Identify which cell holds the provided text, then report its [x, y] central coordinate. 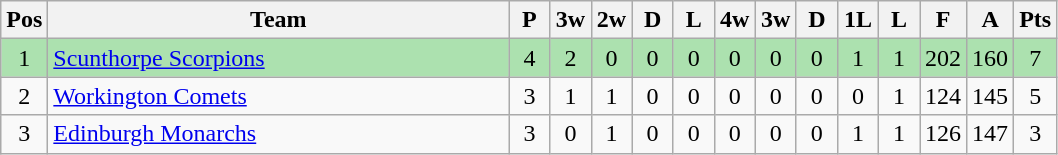
124 [944, 96]
Workington Comets [278, 96]
126 [944, 134]
160 [990, 58]
F [944, 20]
A [990, 20]
4w [734, 20]
Pts [1036, 20]
4 [530, 58]
145 [990, 96]
2w [612, 20]
7 [1036, 58]
Pos [24, 20]
P [530, 20]
1L [858, 20]
Edinburgh Monarchs [278, 134]
Scunthorpe Scorpions [278, 58]
5 [1036, 96]
202 [944, 58]
Team [278, 20]
147 [990, 134]
